For the text-containing cell, return its midpoint in (X, Y) coordinate format. 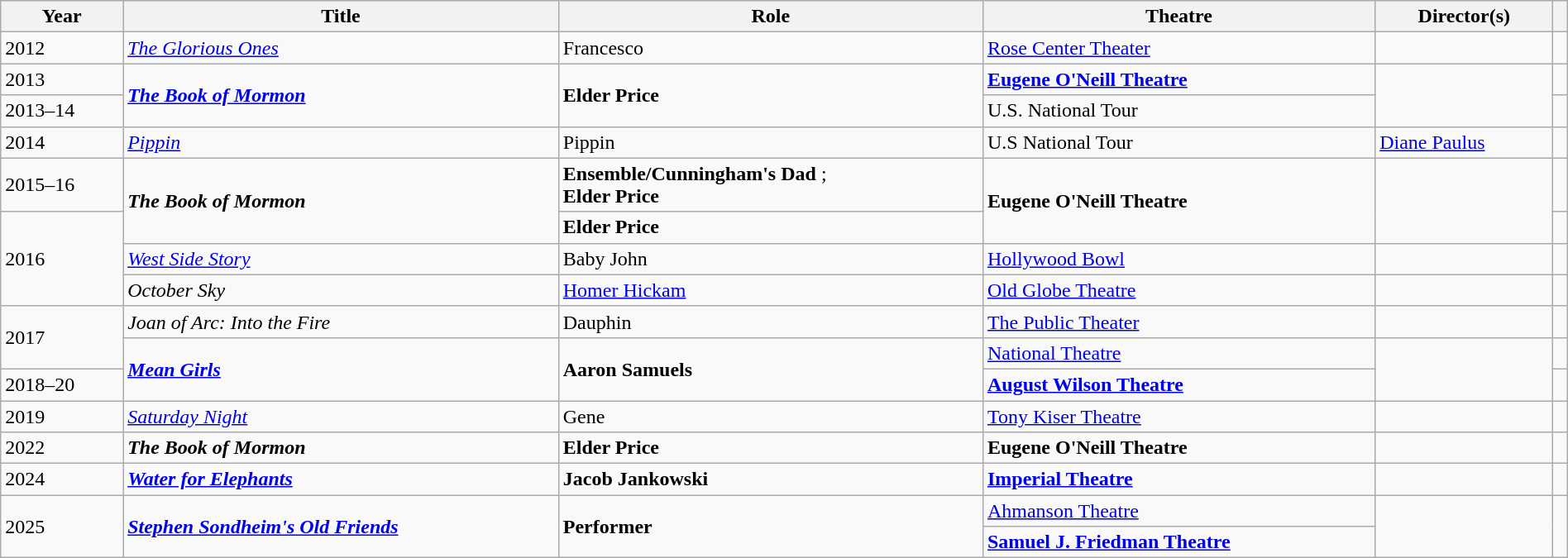
Title (341, 17)
2015–16 (62, 185)
Jacob Jankowski (771, 479)
Diane Paulus (1464, 142)
Stephen Sondheim's Old Friends (341, 527)
Old Globe Theatre (1178, 290)
2019 (62, 416)
Hollywood Bowl (1178, 259)
2022 (62, 448)
2017 (62, 337)
Year (62, 17)
West Side Story (341, 259)
October Sky (341, 290)
2024 (62, 479)
Performer (771, 527)
2013–14 (62, 111)
Samuel J. Friedman Theatre (1178, 542)
August Wilson Theatre (1178, 384)
Dauphin (771, 322)
2016 (62, 259)
Gene (771, 416)
Mean Girls (341, 369)
Ensemble/Cunningham's Dad ;Elder Price (771, 185)
Homer Hickam (771, 290)
Director(s) (1464, 17)
The Glorious Ones (341, 48)
The Public Theater (1178, 322)
Saturday Night (341, 416)
Baby John (771, 259)
Imperial Theatre (1178, 479)
Theatre (1178, 17)
Water for Elephants (341, 479)
Role (771, 17)
Ahmanson Theatre (1178, 511)
National Theatre (1178, 353)
2012 (62, 48)
2013 (62, 79)
2025 (62, 527)
U.S National Tour (1178, 142)
U.S. National Tour (1178, 111)
2018–20 (62, 384)
Joan of Arc: Into the Fire (341, 322)
Rose Center Theater (1178, 48)
2014 (62, 142)
Francesco (771, 48)
Aaron Samuels (771, 369)
Tony Kiser Theatre (1178, 416)
